Pinpoint the cell where the given text exists, returning its [X, Y] midpoint coordinate. 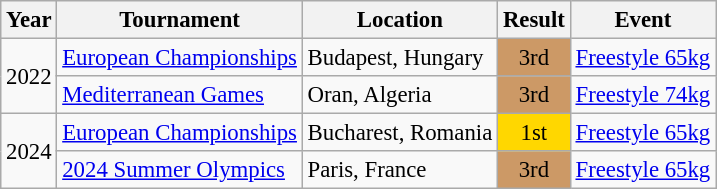
Event [642, 20]
Mediterranean Games [180, 95]
Tournament [180, 20]
2022 [29, 76]
Bucharest, Romania [400, 133]
2024 [29, 152]
Result [534, 20]
Paris, France [400, 170]
Budapest, Hungary [400, 58]
1st [534, 133]
Year [29, 20]
Oran, Algeria [400, 95]
2024 Summer Olympics [180, 170]
Freestyle 74kg [642, 95]
Location [400, 20]
